Return the (X, Y) coordinate for the center point of the cell that contains the specified text.  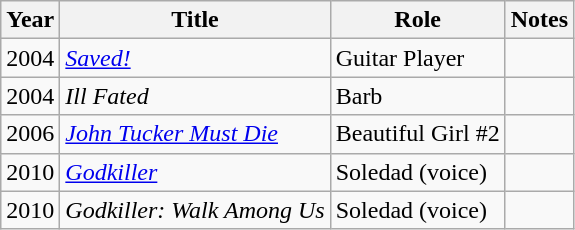
Notes (539, 20)
2006 (30, 134)
Godkiller (195, 172)
Title (195, 20)
Barb (418, 96)
Godkiller: Walk Among Us (195, 210)
John Tucker Must Die (195, 134)
Guitar Player (418, 58)
Year (30, 20)
Ill Fated (195, 96)
Beautiful Girl #2 (418, 134)
Role (418, 20)
Saved! (195, 58)
